Detect which cell encompasses the target text, then output its [x, y] center coordinate. 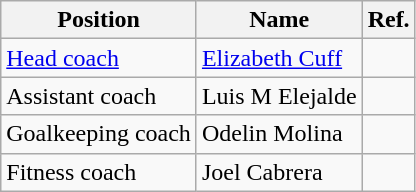
Joel Cabrera [279, 172]
Position [99, 20]
Ref. [388, 20]
Elizabeth Cuff [279, 58]
Fitness coach [99, 172]
Name [279, 20]
Head coach [99, 58]
Assistant coach [99, 96]
Odelin Molina [279, 134]
Goalkeeping coach [99, 134]
Luis M Elejalde [279, 96]
